Capture the cell that displays the provided text and extract its (x, y) central coordinate. 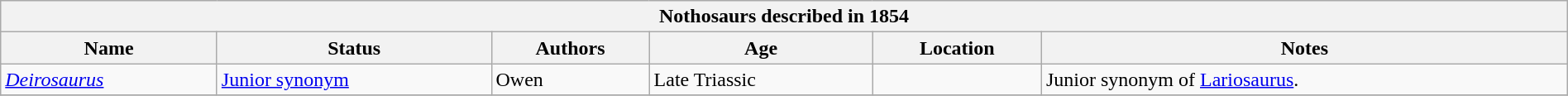
Nothosaurs described in 1854 (784, 17)
Owen (571, 79)
Junior synonym of Lariosaurus. (1304, 79)
Location (957, 48)
Deirosaurus (109, 79)
Notes (1304, 48)
Age (761, 48)
Late Triassic (761, 79)
Junior synonym (354, 79)
Authors (571, 48)
Status (354, 48)
Name (109, 48)
